From the cell containing the given text, extract its center point as [x, y] coordinate. 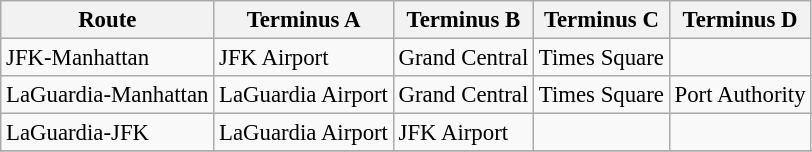
Terminus B [463, 20]
LaGuardia-JFK [108, 133]
Terminus D [740, 20]
Terminus A [304, 20]
Terminus C [602, 20]
Port Authority [740, 95]
JFK-Manhattan [108, 58]
Route [108, 20]
LaGuardia-Manhattan [108, 95]
